Determine the (X, Y) coordinate at the center of the cell enclosing the given text.  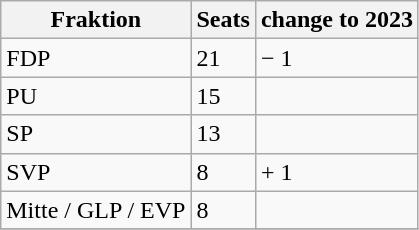
15 (223, 96)
Mitte / GLP / EVP (96, 210)
PU (96, 96)
+ 1 (336, 172)
Fraktion (96, 20)
SVP (96, 172)
SP (96, 134)
Seats (223, 20)
change to 2023 (336, 20)
21 (223, 58)
13 (223, 134)
FDP (96, 58)
− 1 (336, 58)
